Output the (X, Y) coordinate of the center of the cell containing the given text.  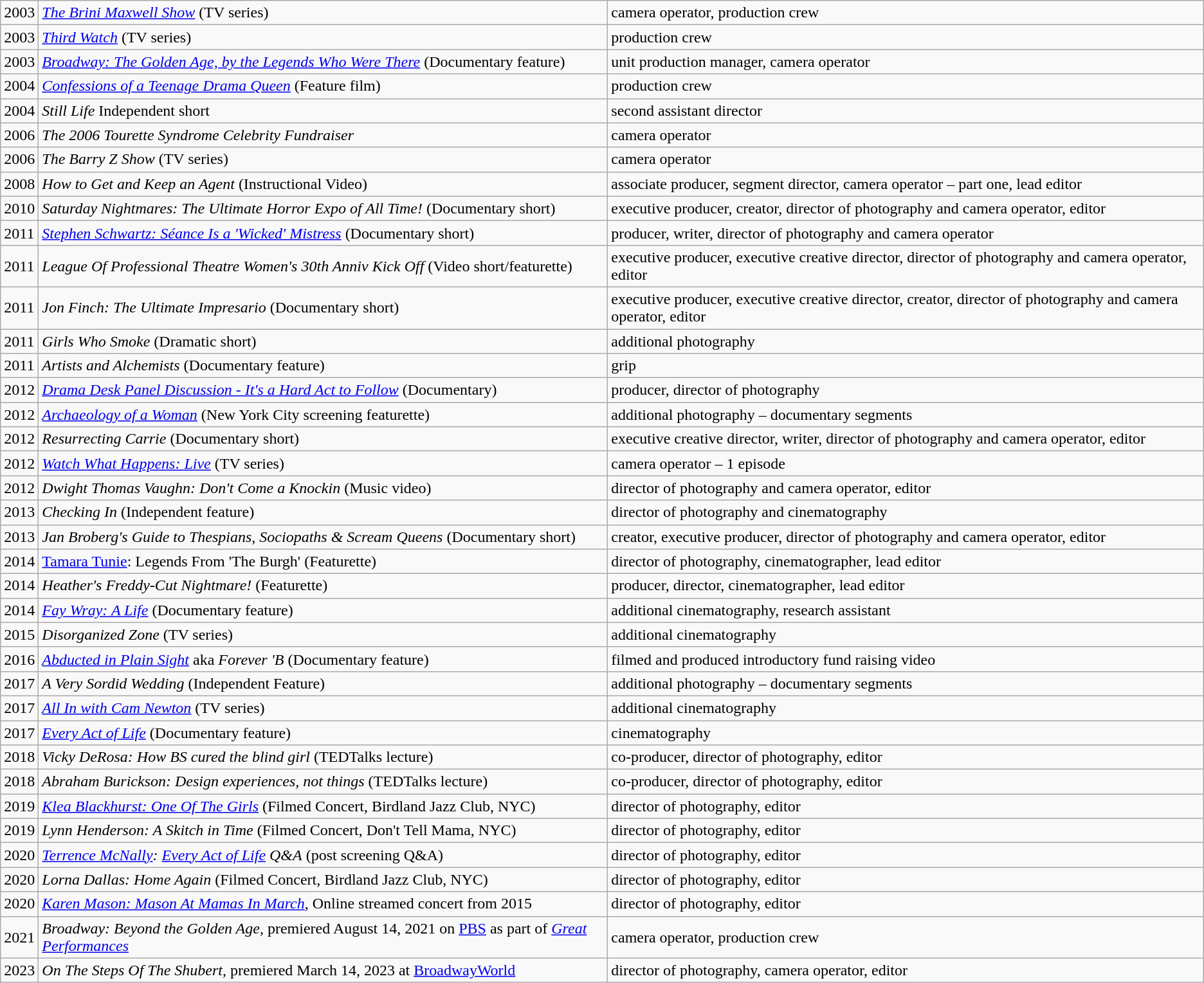
How to Get and Keep an Agent (Instructional Video) (323, 184)
grip (906, 366)
2008 (19, 184)
executive producer, creator, director of photography and camera operator, editor (906, 208)
Fay Wray: A Life (Documentary feature) (323, 610)
executive producer, executive creative director, creator, director of photography and camera operator, editor (906, 307)
2015 (19, 635)
second assistant director (906, 111)
cinematography (906, 732)
Girls Who Smoke (Dramatic short) (323, 341)
camera operator – 1 episode (906, 464)
Drama Desk Panel Discussion - It's a Hard Act to Follow (Documentary) (323, 390)
The Brini Maxwell Show (TV series) (323, 13)
producer, writer, director of photography and camera operator (906, 233)
Resurrecting Carrie (Documentary short) (323, 439)
A Very Sordid Wedding (Independent Feature) (323, 683)
2016 (19, 659)
additional photography (906, 341)
filmed and produced introductory fund raising video (906, 659)
Abducted in Plain Sight aka Forever 'B (Documentary feature) (323, 659)
Watch What Happens: Live (TV series) (323, 464)
Disorganized Zone (TV series) (323, 635)
On The Steps Of The Shubert, premiered March 14, 2023 at BroadwayWorld (323, 970)
Broadway: Beyond the Golden Age, premiered August 14, 2021 on PBS as part of Great Performances (323, 937)
Jan Broberg's Guide to Thespians, Sociopaths & Scream Queens (Documentary short) (323, 537)
Vicky DeRosa: How BS cured the blind girl (TEDTalks lecture) (323, 757)
The Barry Z Show (TV series) (323, 159)
Archaeology of a Woman (New York City screening featurette) (323, 415)
executive producer, executive creative director, director of photography and camera operator, editor (906, 266)
producer, director, cinematographer, lead editor (906, 586)
Confessions of a Teenage Drama Queen (Feature film) (323, 86)
Checking In (Independent feature) (323, 512)
unit production manager, camera operator (906, 62)
additional cinematography, research assistant (906, 610)
Lorna Dallas: Home Again (Filmed Concert, Birdland Jazz Club, NYC) (323, 879)
director of photography and cinematography (906, 512)
Heather's Freddy-Cut Nightmare! (Featurette) (323, 586)
Broadway: The Golden Age, by the Legends Who Were There (Documentary feature) (323, 62)
Abraham Burickson: Design experiences, not things (TEDTalks lecture) (323, 782)
Third Watch (TV series) (323, 37)
Stephen Schwartz: Séance Is a 'Wicked' Mistress (Documentary short) (323, 233)
Lynn Henderson: A Skitch in Time (Filmed Concert, Don't Tell Mama, NYC) (323, 831)
Every Act of Life (Documentary feature) (323, 732)
The 2006 Tourette Syndrome Celebrity Fundraiser (323, 135)
Jon Finch: The Ultimate Impresario (Documentary short) (323, 307)
producer, director of photography (906, 390)
creator, executive producer, director of photography and camera operator, editor (906, 537)
director of photography, camera operator, editor (906, 970)
2021 (19, 937)
Still Life Independent short (323, 111)
Terrence McNally: Every Act of Life Q&A (post screening Q&A) (323, 855)
2023 (19, 970)
2010 (19, 208)
Artists and Alchemists (Documentary feature) (323, 366)
Klea Blackhurst: One Of The Girls (Filmed Concert, Birdland Jazz Club, NYC) (323, 806)
director of photography, cinematographer, lead editor (906, 561)
director of photography and camera operator, editor (906, 488)
Tamara Tunie: Legends From 'The Burgh' (Featurette) (323, 561)
League Of Professional Theatre Women's 30th Anniv Kick Off (Video short/featurette) (323, 266)
Saturday Nightmares: The Ultimate Horror Expo of All Time! (Documentary short) (323, 208)
All In with Cam Newton (TV series) (323, 708)
Dwight Thomas Vaughn: Don't Come a Knockin (Music video) (323, 488)
Karen Mason: Mason At Mamas In March, Online streamed concert from 2015 (323, 904)
associate producer, segment director, camera operator – part one, lead editor (906, 184)
executive creative director, writer, director of photography and camera operator, editor (906, 439)
